Detect which cell encompasses the target text, then output its [x, y] center coordinate. 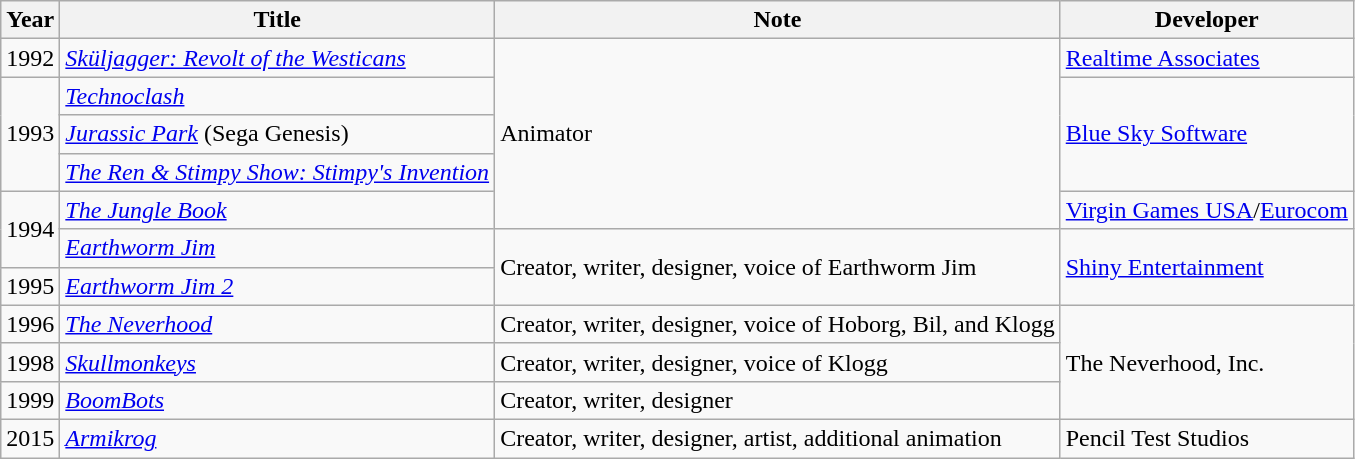
Earthworm Jim 2 [278, 286]
Armikrog [278, 438]
The Neverhood, Inc. [1206, 362]
Jurassic Park (Sega Genesis) [278, 134]
BoomBots [278, 400]
The Neverhood [278, 324]
Creator, writer, designer [778, 400]
1995 [30, 286]
Animator [778, 134]
1998 [30, 362]
Creator, writer, designer, voice of Earthworm Jim [778, 267]
The Ren & Stimpy Show: Stimpy's Invention [278, 172]
Creator, writer, designer, voice of Klogg [778, 362]
1999 [30, 400]
1993 [30, 134]
1996 [30, 324]
Shiny Entertainment [1206, 267]
Skullmonkeys [278, 362]
Realtime Associates [1206, 58]
Virgin Games USA/Eurocom [1206, 210]
The Jungle Book [278, 210]
Sküljagger: Revolt of the Westicans [278, 58]
Pencil Test Studios [1206, 438]
Creator, writer, designer, voice of Hoborg, Bil, and Klogg [778, 324]
Creator, writer, designer, artist, additional animation [778, 438]
1992 [30, 58]
Year [30, 20]
Blue Sky Software [1206, 134]
Title [278, 20]
Technoclash [278, 96]
Note [778, 20]
1994 [30, 229]
Earthworm Jim [278, 248]
2015 [30, 438]
Developer [1206, 20]
